Detect which cell encompasses the target text, then output its [x, y] center coordinate. 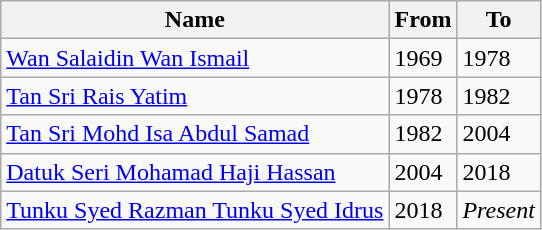
Tan Sri Rais Yatim [195, 96]
1969 [423, 58]
Datuk Seri Mohamad Haji Hassan [195, 172]
Present [498, 210]
Wan Salaidin Wan Ismail [195, 58]
Tan Sri Mohd Isa Abdul Samad [195, 134]
Tunku Syed Razman Tunku Syed Idrus [195, 210]
From [423, 20]
To [498, 20]
Name [195, 20]
